Locate the cell with the specified text and output its [x, y] center coordinate. 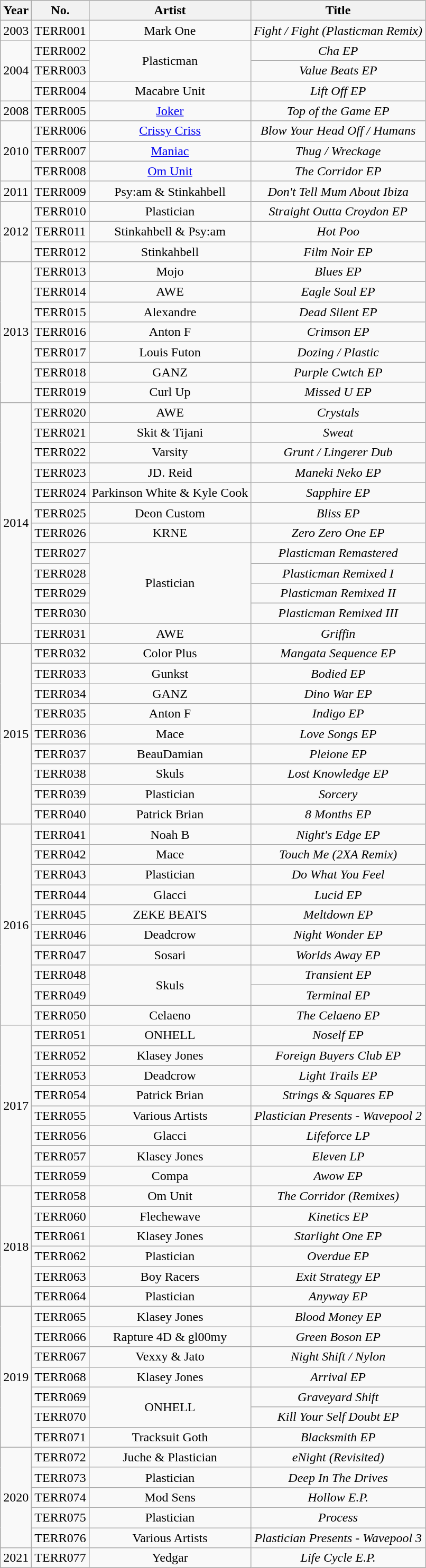
KRNE [170, 533]
TERR005 [60, 111]
Light Trails EP [338, 1075]
Cha EP [338, 51]
TERR050 [60, 1015]
Graveyard Shift [338, 1397]
Skit & Tijani [170, 432]
Blow Your Head Off / Humans [338, 131]
2013 [16, 332]
Mangata Sequence EP [338, 654]
Worlds Away EP [338, 955]
Curl Up [170, 392]
Terminal EP [338, 995]
Macabre Unit [170, 91]
TERR068 [60, 1377]
Crystals [338, 412]
Year [16, 11]
TERR067 [60, 1357]
TERR073 [60, 1477]
Flechewave [170, 1216]
TERR058 [60, 1196]
Plastician Presents - Wavepool 2 [338, 1116]
Noah B [170, 834]
2015 [16, 734]
2019 [16, 1377]
TERR046 [60, 935]
Joker [170, 111]
TERR027 [60, 553]
Plasticman [170, 61]
Arrival EP [338, 1377]
TERR038 [60, 774]
TERR024 [60, 493]
Kill Your Self Doubt EP [338, 1417]
TERR033 [60, 674]
TERR002 [60, 51]
2021 [16, 1558]
Process [338, 1517]
Eagle Soul EP [338, 292]
2012 [16, 231]
Maneki Neko EP [338, 473]
TERR007 [60, 151]
2020 [16, 1497]
TERR023 [60, 473]
Maniac [170, 151]
Blacksmith EP [338, 1437]
Overdue EP [338, 1257]
2014 [16, 523]
TERR034 [60, 694]
Celaeno [170, 1015]
BeauDamian [170, 754]
TERR061 [60, 1236]
TERR021 [60, 432]
Eleven LP [338, 1156]
Night's Edge EP [338, 834]
Bodied EP [338, 674]
Life Cycle E.P. [338, 1558]
Sapphire EP [338, 493]
TERR044 [60, 895]
Touch Me (2XA Remix) [338, 854]
ZEKE BEATS [170, 915]
Don't Tell Mum About Ibiza [338, 191]
TERR065 [60, 1317]
Lift Off EP [338, 91]
TERR009 [60, 191]
TERR035 [60, 714]
Color Plus [170, 654]
Transient EP [338, 975]
Compa [170, 1176]
TERR012 [60, 252]
Dozing / Plastic [338, 352]
TERR014 [60, 292]
Film Noir EP [338, 252]
Hot Poo [338, 231]
Deon Custom [170, 513]
TERR003 [60, 71]
Stinkahbell & Psy:am [170, 231]
Sosari [170, 955]
Noself EP [338, 1035]
Love Songs EP [338, 734]
TERR066 [60, 1337]
TERR001 [60, 31]
Mark One [170, 31]
Gunkst [170, 674]
TERR006 [60, 131]
Vexxy & Jato [170, 1357]
Plasticman Remixed I [338, 573]
TERR059 [60, 1176]
No. [60, 11]
Awow EP [338, 1176]
TERR032 [60, 654]
Mod Sens [170, 1497]
Night Shift / Nylon [338, 1357]
2011 [16, 191]
Strings & Squares EP [338, 1095]
TERR019 [60, 392]
2017 [16, 1106]
Boy Racers [170, 1277]
TERR053 [60, 1075]
TERR070 [60, 1417]
Artist [170, 11]
Green Boson EP [338, 1337]
TERR072 [60, 1457]
TERR015 [60, 312]
TERR075 [60, 1517]
The Corridor (Remixes) [338, 1196]
Blood Money EP [338, 1317]
TERR045 [60, 915]
TERR040 [60, 814]
eNight (Revisited) [338, 1457]
TERR077 [60, 1558]
TERR064 [60, 1297]
TERR071 [60, 1437]
Griffin [338, 634]
Missed U EP [338, 392]
Straight Outta Croydon EP [338, 211]
TERR048 [60, 975]
TERR029 [60, 593]
TERR074 [60, 1497]
TERR054 [60, 1095]
TERR031 [60, 634]
Sorcery [338, 794]
Deep In The Drives [338, 1477]
Plastician Presents - Wavepool 3 [338, 1538]
TERR049 [60, 995]
TERR010 [60, 211]
TERR020 [60, 412]
Juche & Plastician [170, 1457]
TERR060 [60, 1216]
Psy:am & Stinkahbell [170, 191]
TERR069 [60, 1397]
TERR055 [60, 1116]
TERR011 [60, 231]
Plasticman Remixed III [338, 613]
Exit Strategy EP [338, 1277]
Foreign Buyers Club EP [338, 1055]
TERR008 [60, 171]
Dead Silent EP [338, 312]
Dino War EP [338, 694]
Purple Cwtch EP [338, 372]
Top of the Game EP [338, 111]
Louis Futon [170, 352]
Thug / Wreckage [338, 151]
TERR028 [60, 573]
Meltdown EP [338, 915]
TERR042 [60, 854]
Mojo [170, 272]
Plasticman Remixed II [338, 593]
TERR030 [60, 613]
TERR076 [60, 1538]
Lost Knowledge EP [338, 774]
Fight / Fight (Plasticman Remix) [338, 31]
Plasticman Remastered [338, 553]
2018 [16, 1246]
2008 [16, 111]
Blues EP [338, 272]
Alexandre [170, 312]
Crimson EP [338, 332]
Grunt / Lingerer Dub [338, 452]
Title [338, 11]
TERR036 [60, 734]
TERR025 [60, 513]
Kinetics EP [338, 1216]
Lucid EP [338, 895]
Value Beats EP [338, 71]
Pleione EP [338, 754]
TERR013 [60, 272]
Hollow E.P. [338, 1497]
Starlight One EP [338, 1236]
TERR056 [60, 1136]
The Celaeno EP [338, 1015]
Tracksuit Goth [170, 1437]
2003 [16, 31]
Do What You Feel [338, 874]
The Corridor EP [338, 171]
2004 [16, 71]
Sweat [338, 432]
TERR047 [60, 955]
Lifeforce LP [338, 1136]
2016 [16, 925]
2010 [16, 151]
TERR037 [60, 754]
TERR018 [60, 372]
TERR022 [60, 452]
TERR016 [60, 332]
TERR017 [60, 352]
TERR039 [60, 794]
TERR041 [60, 834]
TERR004 [60, 91]
Zero Zero One EP [338, 533]
Crissy Criss [170, 131]
TERR051 [60, 1035]
JD. Reid [170, 473]
TERR062 [60, 1257]
Indigo EP [338, 714]
TERR043 [60, 874]
Anyway EP [338, 1297]
Yedgar [170, 1558]
Night Wonder EP [338, 935]
8 Months EP [338, 814]
Varsity [170, 452]
Bliss EP [338, 513]
TERR052 [60, 1055]
TERR063 [60, 1277]
TERR026 [60, 533]
Stinkahbell [170, 252]
Rapture 4D & gl00my [170, 1337]
TERR057 [60, 1156]
Parkinson White & Kyle Cook [170, 493]
